Find where the given text appears and provide that cell's center as (x, y) coordinate. 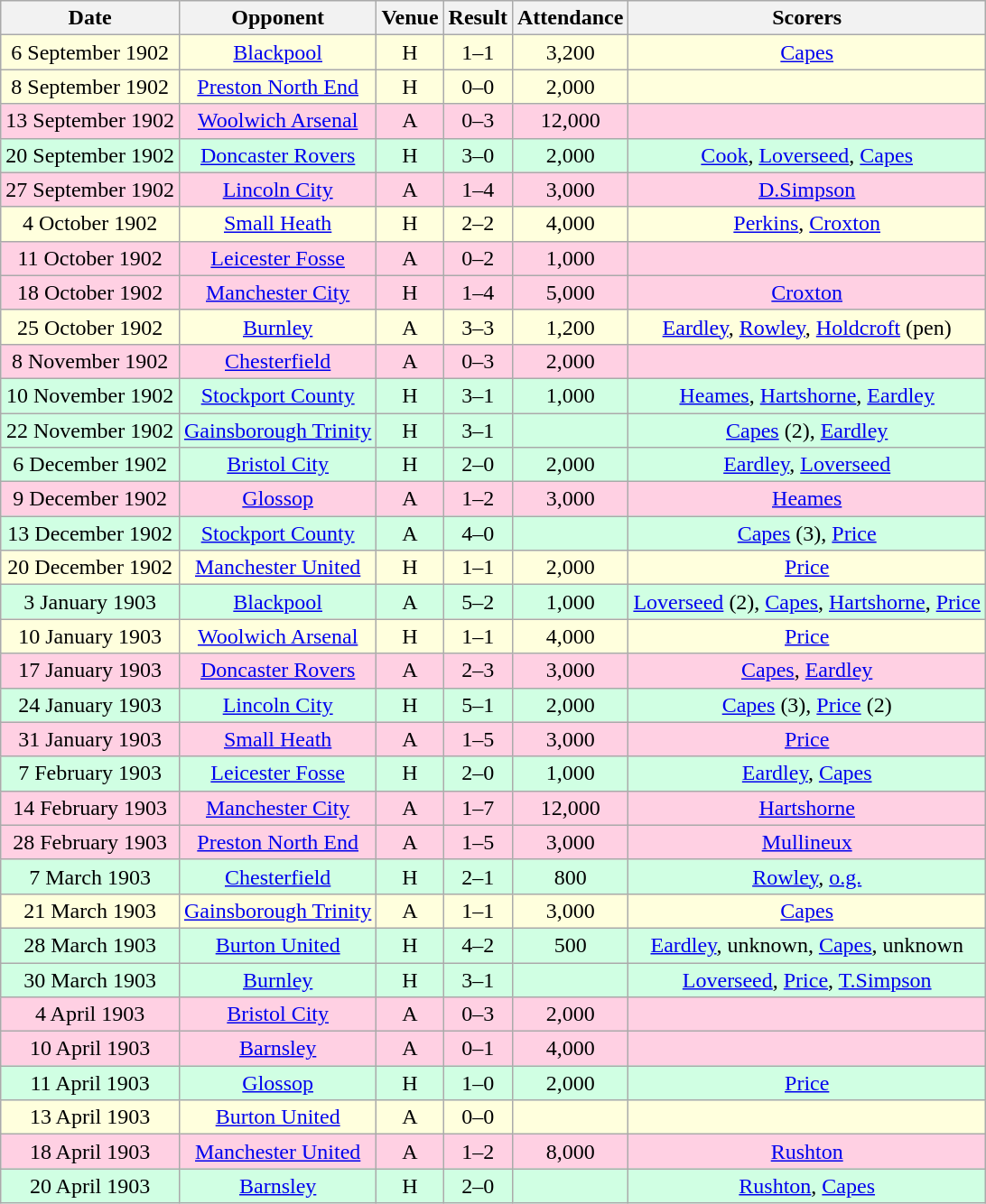
31 January 1903 (90, 739)
Loverseed (2), Capes, Hartshorne, Price (807, 602)
Hartshorne (807, 808)
D.Simpson (807, 190)
9 December 1902 (90, 499)
8 September 1902 (90, 87)
Venue (410, 18)
Capes (3), Price (807, 533)
28 February 1903 (90, 842)
Mullineux (807, 842)
14 February 1903 (90, 808)
Date (90, 18)
4 April 1903 (90, 1014)
3,200 (570, 52)
11 April 1903 (90, 1083)
10 November 1902 (90, 395)
13 September 1902 (90, 121)
Loverseed, Price, T.Simpson (807, 979)
Rushton, Capes (807, 1186)
Perkins, Croxton (807, 224)
500 (570, 945)
Opponent (277, 18)
30 March 1903 (90, 979)
Eardley, Rowley, Holdcroft (pen) (807, 327)
20 September 1902 (90, 155)
1–7 (478, 808)
Eardley, unknown, Capes, unknown (807, 945)
4 October 1902 (90, 224)
2–3 (478, 671)
7 February 1903 (90, 773)
18 April 1903 (90, 1152)
Croxton (807, 292)
6 December 1902 (90, 465)
4–2 (478, 945)
4–0 (478, 533)
20 April 1903 (90, 1186)
1,200 (570, 327)
0–1 (478, 1049)
18 October 1902 (90, 292)
3–3 (478, 327)
Attendance (570, 18)
20 December 1902 (90, 568)
800 (570, 876)
1–0 (478, 1083)
Capes (2), Eardley (807, 431)
Capes (3), Price (2) (807, 705)
21 March 1903 (90, 911)
Capes, Eardley (807, 671)
5–2 (478, 602)
10 January 1903 (90, 636)
Eardley, Loverseed (807, 465)
Result (478, 18)
0–2 (478, 258)
24 January 1903 (90, 705)
Scorers (807, 18)
Rushton (807, 1152)
13 April 1903 (90, 1117)
3 January 1903 (90, 602)
22 November 1902 (90, 431)
25 October 1902 (90, 327)
2–2 (478, 224)
6 September 1902 (90, 52)
Eardley, Capes (807, 773)
2–1 (478, 876)
8 November 1902 (90, 361)
13 December 1902 (90, 533)
17 January 1903 (90, 671)
5,000 (570, 292)
Rowley, o.g. (807, 876)
Cook, Loverseed, Capes (807, 155)
Heames (807, 499)
3–0 (478, 155)
8,000 (570, 1152)
5–1 (478, 705)
10 April 1903 (90, 1049)
28 March 1903 (90, 945)
11 October 1902 (90, 258)
7 March 1903 (90, 876)
27 September 1902 (90, 190)
Heames, Hartshorne, Eardley (807, 395)
